For the text-containing cell, return its midpoint in (X, Y) coordinate format. 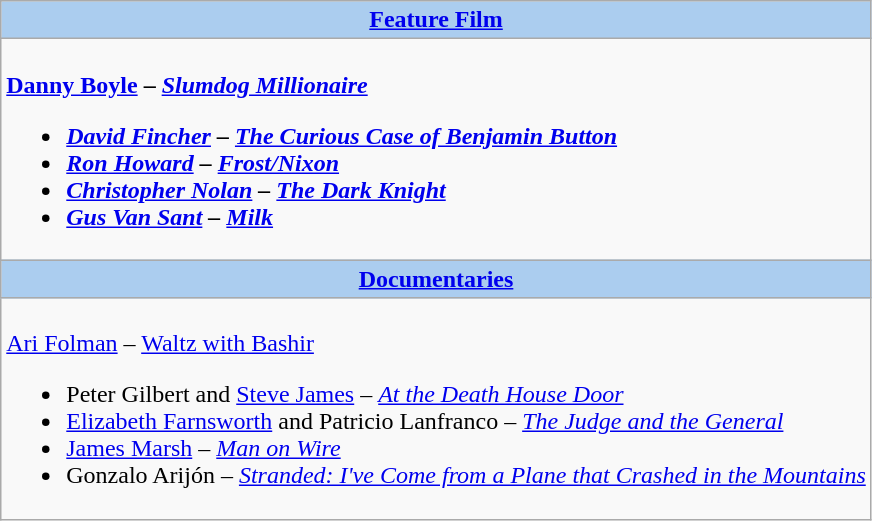
Documentaries (436, 279)
Feature Film (436, 20)
